Determine the [x, y] coordinate at the center of the cell enclosing the given text.  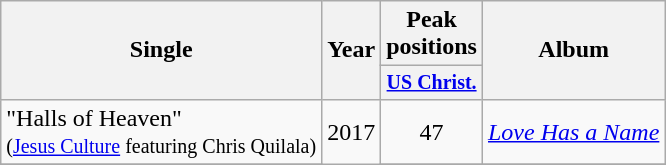
Peakpositions [432, 34]
47 [432, 132]
Single [162, 50]
"Halls of Heaven" (Jesus Culture featuring Chris Quilala) [162, 132]
Album [573, 50]
2017 [352, 132]
Year [352, 50]
Love Has a Name [573, 132]
US Christ. [432, 82]
